Return the [X, Y] coordinate for the center point of the cell that contains the specified text.  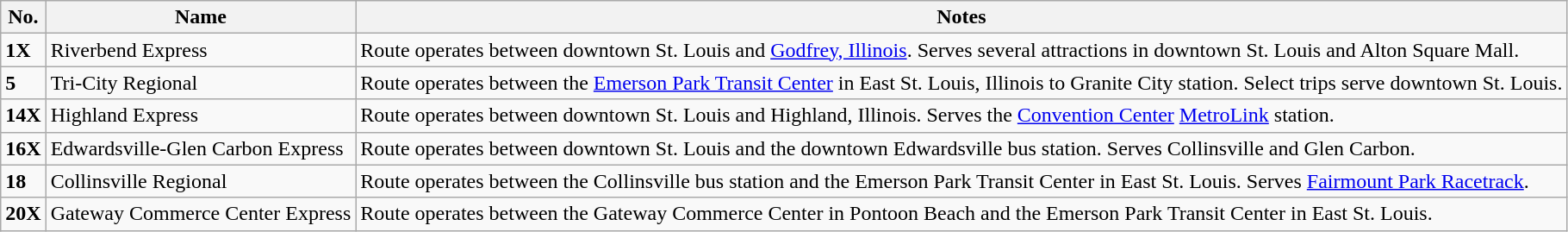
14X [23, 116]
Edwardsville-Glen Carbon Express [201, 148]
No. [23, 17]
Name [201, 17]
Route operates between the Gateway Commerce Center in Pontoon Beach and the Emerson Park Transit Center in East St. Louis. [961, 214]
Notes [961, 17]
Route operates between downtown St. Louis and Highland, Illinois. Serves the Convention Center MetroLink station. [961, 116]
Route operates between the Collinsville bus station and the Emerson Park Transit Center in East St. Louis. Serves Fairmount Park Racetrack. [961, 181]
1X [23, 50]
18 [23, 181]
Gateway Commerce Center Express [201, 214]
Riverbend Express [201, 50]
Route operates between downtown St. Louis and Godfrey, Illinois. Serves several attractions in downtown St. Louis and Alton Square Mall. [961, 50]
16X [23, 148]
Route operates between downtown St. Louis and the downtown Edwardsville bus station. Serves Collinsville and Glen Carbon. [961, 148]
Highland Express [201, 116]
Tri-City Regional [201, 83]
Collinsville Regional [201, 181]
20X [23, 214]
5 [23, 83]
Route operates between the Emerson Park Transit Center in East St. Louis, Illinois to Granite City station. Select trips serve downtown St. Louis. [961, 83]
